For the text-containing cell, return its midpoint in (x, y) coordinate format. 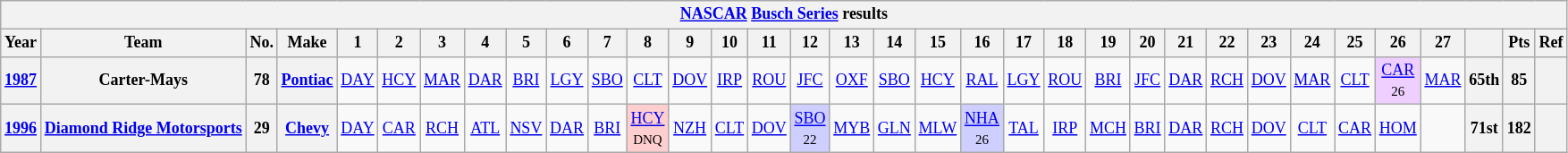
20 (1148, 43)
29 (261, 129)
2 (399, 43)
GLN (895, 129)
ATL (485, 129)
Make (308, 43)
23 (1269, 43)
OXF (852, 81)
8 (647, 43)
11 (769, 43)
1 (358, 43)
14 (895, 43)
18 (1066, 43)
10 (729, 43)
TAL (1024, 129)
15 (937, 43)
HOM (1398, 129)
16 (982, 43)
Pts (1519, 43)
4 (485, 43)
19 (1109, 43)
5 (526, 43)
12 (810, 43)
Pontiac (308, 81)
NSV (526, 129)
1996 (21, 129)
CAR26 (1398, 81)
Chevy (308, 129)
NZH (690, 129)
3 (443, 43)
No. (261, 43)
9 (690, 43)
65th (1484, 81)
MYB (852, 129)
7 (607, 43)
22 (1227, 43)
25 (1355, 43)
24 (1312, 43)
MLW (937, 129)
SBO22 (810, 129)
6 (567, 43)
27 (1443, 43)
NASCAR Busch Series results (784, 14)
MCH (1109, 129)
RAL (982, 81)
Year (21, 43)
26 (1398, 43)
17 (1024, 43)
Diamond Ridge Motorsports (143, 129)
21 (1185, 43)
Team (143, 43)
HCYDNQ (647, 129)
Ref (1551, 43)
71st (1484, 129)
13 (852, 43)
NHA26 (982, 129)
85 (1519, 81)
Carter-Mays (143, 81)
1987 (21, 81)
78 (261, 81)
182 (1519, 129)
